Pinpoint the cell where the given text exists, returning its [X, Y] midpoint coordinate. 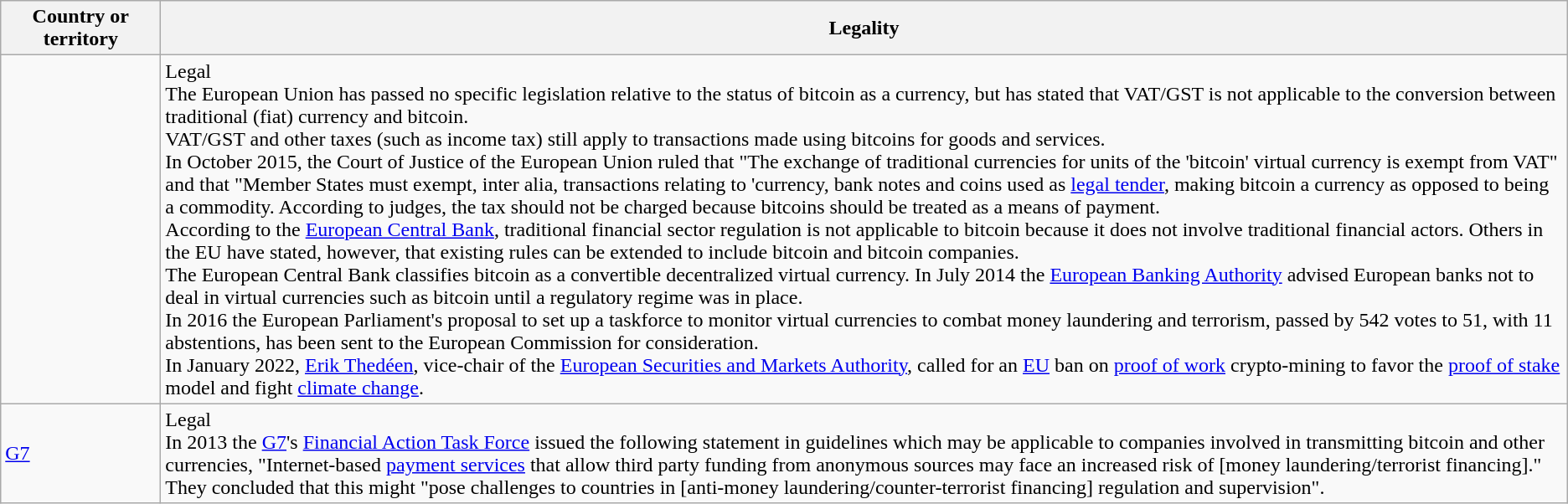
Legality [864, 28]
Country or territory [80, 28]
G7 [80, 454]
